Provide the [X, Y] coordinate of the cell's center where the given text is located.  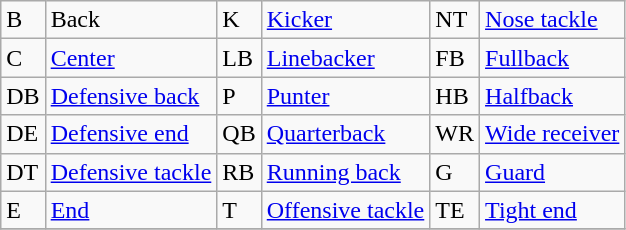
Back [131, 20]
P [239, 96]
Defensive end [131, 134]
NT [455, 20]
Defensive tackle [131, 172]
Running back [346, 172]
Quarterback [346, 134]
HB [455, 96]
Defensive back [131, 96]
Linebacker [346, 58]
QB [239, 134]
E [23, 210]
End [131, 210]
Punter [346, 96]
DE [23, 134]
Guard [552, 172]
K [239, 20]
RB [239, 172]
Tight end [552, 210]
TE [455, 210]
Nose tackle [552, 20]
Center [131, 58]
Halfback [552, 96]
Offensive tackle [346, 210]
Kicker [346, 20]
DB [23, 96]
B [23, 20]
WR [455, 134]
C [23, 58]
LB [239, 58]
Fullback [552, 58]
FB [455, 58]
G [455, 172]
T [239, 210]
Wide receiver [552, 134]
DT [23, 172]
